Return the (X, Y) coordinate for the center point of the cell that contains the specified text.  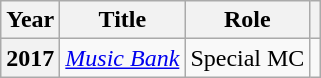
Title (122, 20)
Role (248, 20)
Music Bank (122, 58)
2017 (30, 58)
Year (30, 20)
Special MC (248, 58)
